Return (x, y) of the center of cell containing provided text 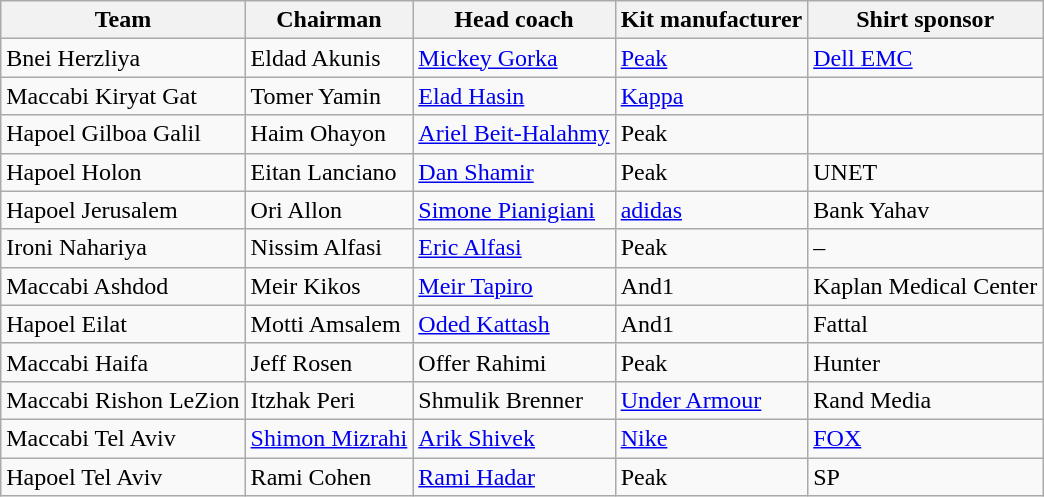
Mickey Gorka (514, 58)
Hapoel Eilat (123, 324)
Bank Yahav (926, 210)
Ori Allon (329, 210)
FOX (926, 438)
Kappa (712, 96)
Shimon Mizrahi (329, 438)
Oded Kattash (514, 324)
Hapoel Tel Aviv (123, 477)
Maccabi Tel Aviv (123, 438)
Dell EMC (926, 58)
Eitan Lanciano (329, 172)
Under Armour (712, 400)
Rami Hadar (514, 477)
Bnei Herzliya (123, 58)
Shirt sponsor (926, 20)
Jeff Rosen (329, 362)
Chairman (329, 20)
Ironi Nahariya (123, 248)
Tomer Yamin (329, 96)
Elad Hasin (514, 96)
Maccabi Kiryat Gat (123, 96)
Ariel Beit-Halahmy (514, 134)
Itzhak Peri (329, 400)
Offer Rahimi (514, 362)
Maccabi Rishon LeZion (123, 400)
Rami Cohen (329, 477)
Hapoel Jerusalem (123, 210)
Maccabi Haifa (123, 362)
Head coach (514, 20)
SP (926, 477)
Rand Media (926, 400)
Hapoel Gilboa Galil (123, 134)
UNET (926, 172)
Nissim Alfasi (329, 248)
Kit manufacturer (712, 20)
Nike (712, 438)
Eldad Akunis (329, 58)
Shmulik Brenner (514, 400)
Hunter (926, 362)
adidas (712, 210)
Hapoel Holon (123, 172)
Fattal (926, 324)
Dan Shamir (514, 172)
Kaplan Medical Center (926, 286)
Arik Shivek (514, 438)
Haim Ohayon (329, 134)
Meir Kikos (329, 286)
Motti Amsalem (329, 324)
Simone Pianigiani (514, 210)
– (926, 248)
Team (123, 20)
Maccabi Ashdod (123, 286)
Eric Alfasi (514, 248)
Meir Tapiro (514, 286)
